Scan for the cell matching the given text and deliver its (X, Y) coordinate at center. 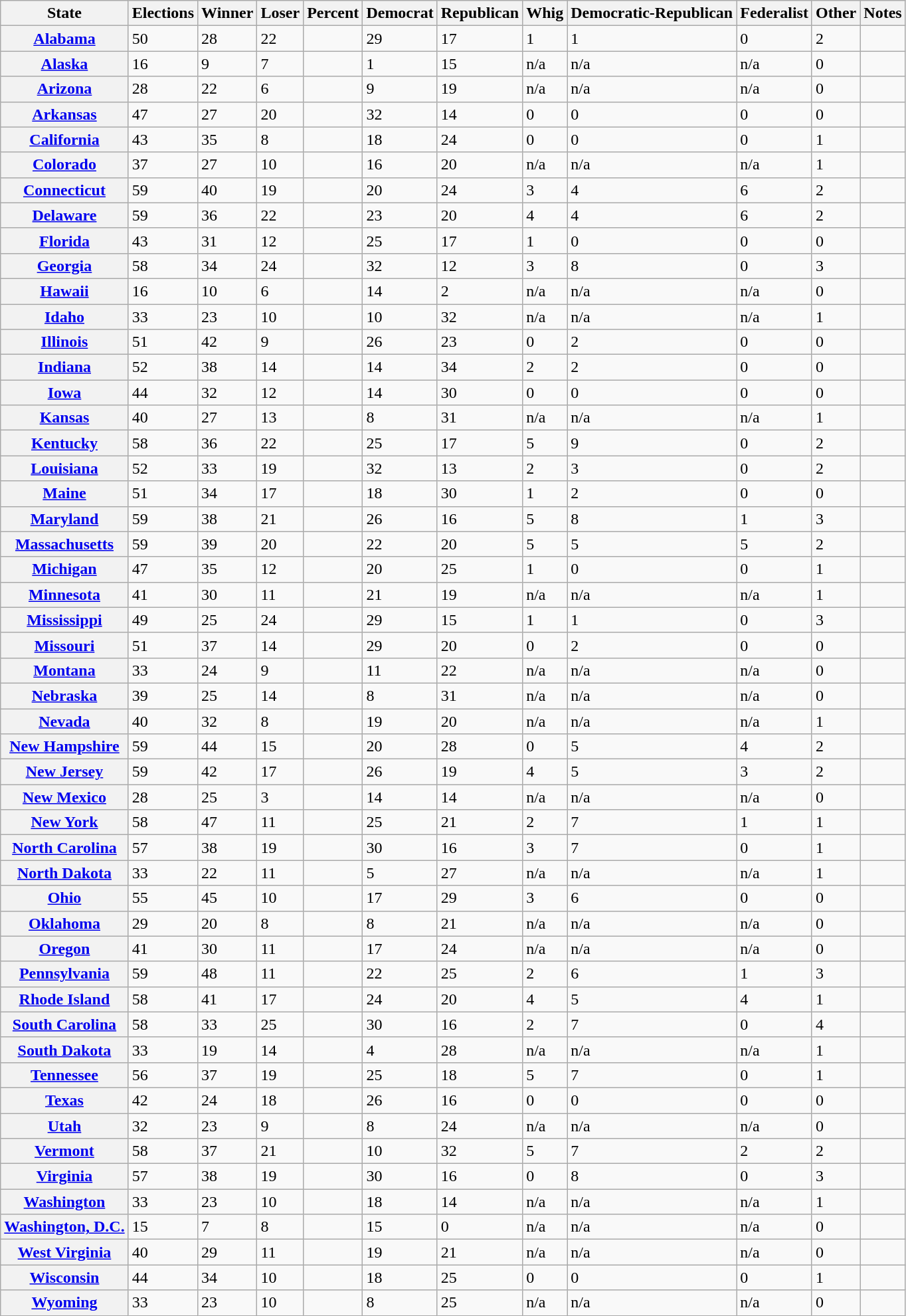
55 (163, 898)
Utah (64, 1126)
North Carolina (64, 848)
Democrat (400, 13)
California (64, 140)
Arkansas (64, 114)
Maryland (64, 519)
New Hampshire (64, 747)
Ohio (64, 898)
Maine (64, 494)
Oregon (64, 949)
56 (163, 1075)
South Carolina (64, 1024)
Notes (883, 13)
Wyoming (64, 1303)
49 (163, 620)
Kentucky (64, 443)
Texas (64, 1100)
South Dakota (64, 1050)
Delaware (64, 215)
Virginia (64, 1176)
Idaho (64, 317)
Washington (64, 1202)
Montana (64, 670)
Minnesota (64, 595)
Florida (64, 240)
Michigan (64, 569)
Percent (333, 13)
Iowa (64, 393)
Nebraska (64, 696)
Mississippi (64, 620)
Oklahoma (64, 923)
45 (227, 898)
West Virginia (64, 1252)
Massachusetts (64, 544)
Arizona (64, 89)
Missouri (64, 645)
Louisiana (64, 468)
Winner (227, 13)
Loser (280, 13)
Democratic-Republican (652, 13)
Whig (545, 13)
50 (163, 39)
Alabama (64, 39)
New Jersey (64, 772)
Connecticut (64, 190)
Wisconsin (64, 1277)
New Mexico (64, 797)
New York (64, 822)
Vermont (64, 1151)
North Dakota (64, 873)
Colorado (64, 165)
State (64, 13)
Washington, D.C. (64, 1227)
Tennessee (64, 1075)
Federalist (774, 13)
Other (836, 13)
Georgia (64, 266)
Nevada (64, 721)
Alaska (64, 64)
Rhode Island (64, 999)
Hawaii (64, 291)
Pennsylvania (64, 974)
Illinois (64, 342)
Indiana (64, 367)
Republican (480, 13)
Elections (163, 13)
Kansas (64, 418)
48 (227, 974)
